Search for the cell housing the specified text and yield its [X, Y] center coordinate. 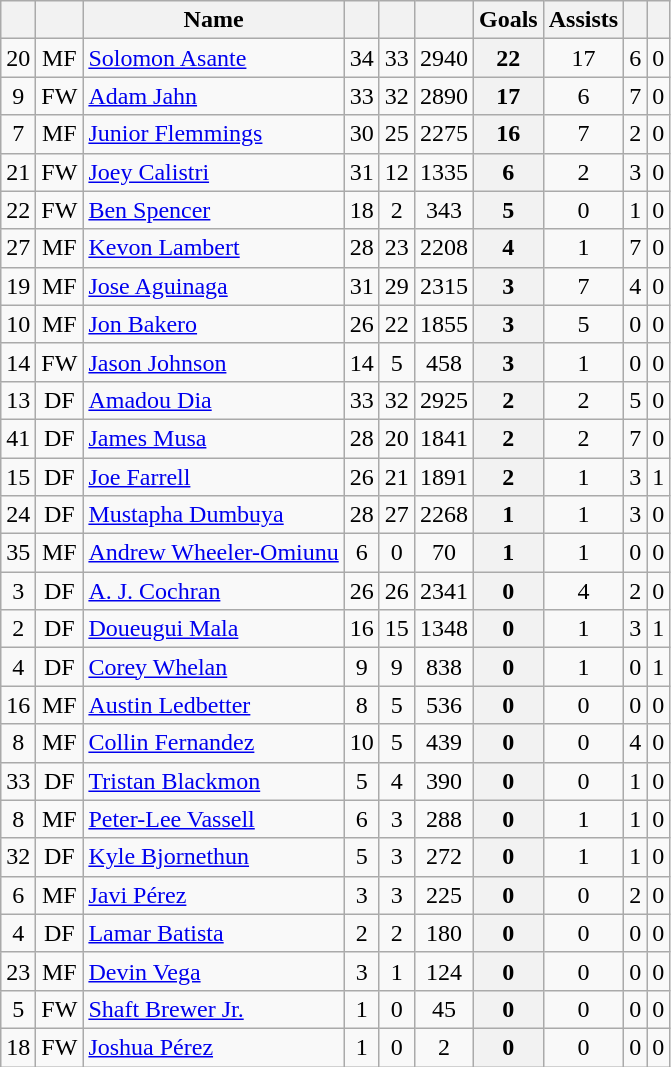
Tristan Blackmon [214, 781]
2890 [444, 96]
2341 [444, 591]
180 [444, 933]
Corey Whelan [214, 667]
70 [444, 553]
Adam Jahn [214, 96]
1841 [444, 438]
2925 [444, 400]
Peter-Lee Vassell [214, 819]
Jason Johnson [214, 362]
Name [214, 20]
Assists [583, 20]
45 [444, 1009]
19 [18, 286]
2275 [444, 134]
Javi Pérez [214, 895]
Solomon Asante [214, 58]
Shaft Brewer Jr. [214, 1009]
13 [18, 400]
2268 [444, 515]
James Musa [214, 438]
225 [444, 895]
35 [18, 553]
Collin Fernandez [214, 743]
Andrew Wheeler-Omiunu [214, 553]
Amadou Dia [214, 400]
A. J. Cochran [214, 591]
2940 [444, 58]
Junior Flemmings [214, 134]
Joey Calistri [214, 172]
Kevon Lambert [214, 248]
12 [396, 172]
30 [362, 134]
343 [444, 210]
25 [396, 134]
Doueugui Mala [214, 629]
1335 [444, 172]
536 [444, 705]
1891 [444, 477]
288 [444, 819]
390 [444, 781]
Ben Spencer [214, 210]
Austin Ledbetter [214, 705]
124 [444, 971]
Joshua Pérez [214, 1047]
1348 [444, 629]
458 [444, 362]
2315 [444, 286]
24 [18, 515]
1855 [444, 324]
Goals [508, 20]
Lamar Batista [214, 933]
Devin Vega [214, 971]
Jose Aguinaga [214, 286]
Jon Bakero [214, 324]
Joe Farrell [214, 477]
838 [444, 667]
34 [362, 58]
Mustapha Dumbuya [214, 515]
Kyle Bjornethun [214, 857]
41 [18, 438]
439 [444, 743]
2208 [444, 248]
29 [396, 286]
272 [444, 857]
